Return the [x, y] coordinate for the center point of the cell that contains the specified text.  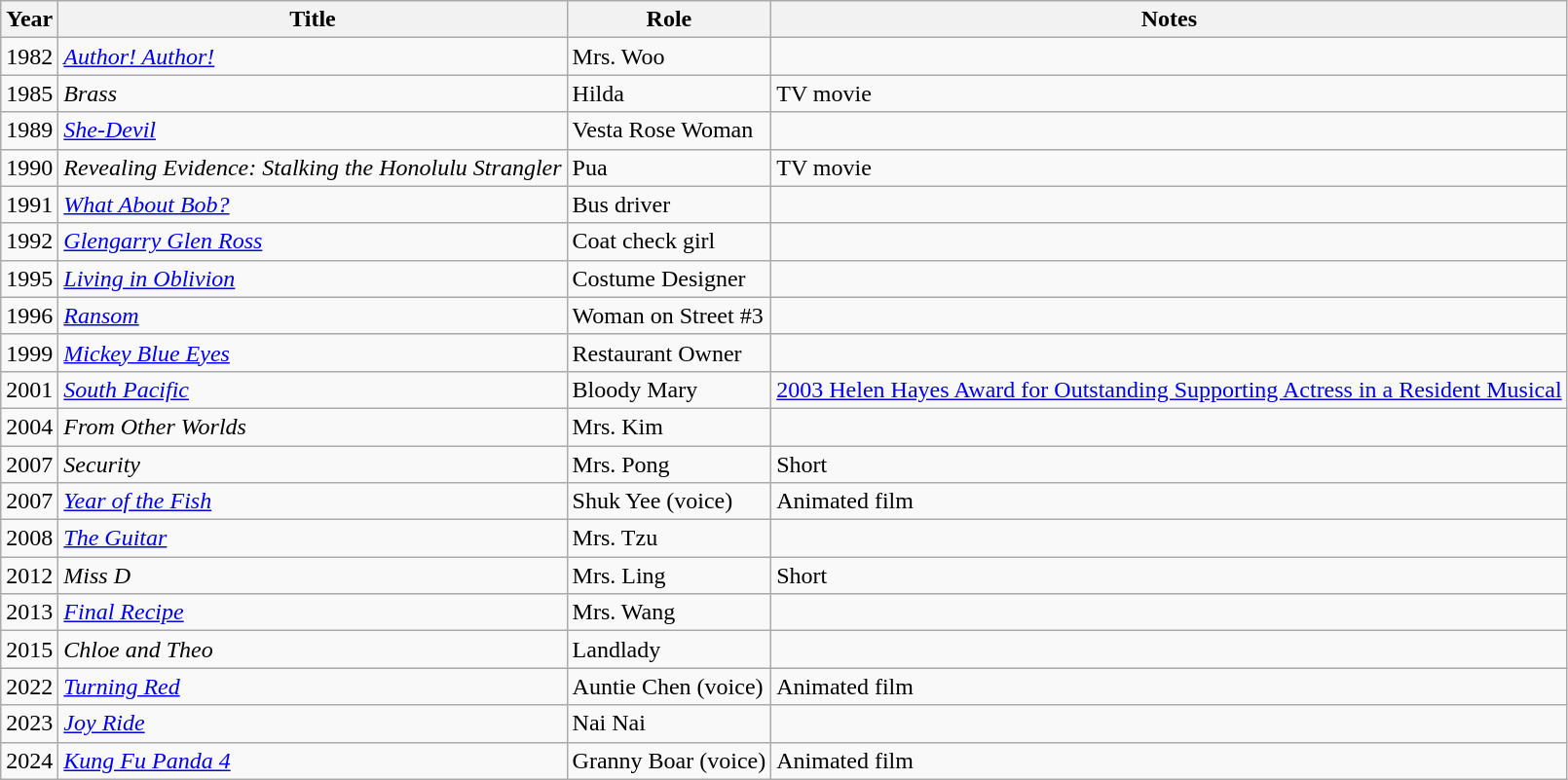
Mrs. Kim [669, 427]
Costume Designer [669, 279]
Bloody Mary [669, 390]
Title [313, 19]
2004 [29, 427]
Role [669, 19]
1989 [29, 130]
South Pacific [313, 390]
Glengarry Glen Ross [313, 241]
1999 [29, 353]
Chloe and Theo [313, 650]
Bus driver [669, 204]
Hilda [669, 93]
Year [29, 19]
2015 [29, 650]
2023 [29, 724]
Vesta Rose Woman [669, 130]
Woman on Street #3 [669, 316]
Mrs. Pong [669, 464]
Revealing Evidence: Stalking the Honolulu Strangler [313, 167]
Ransom [313, 316]
She-Devil [313, 130]
2008 [29, 539]
1992 [29, 241]
2022 [29, 687]
Auntie Chen (voice) [669, 687]
Miss D [313, 576]
Turning Red [313, 687]
Granny Boar (voice) [669, 761]
Landlady [669, 650]
Living in Oblivion [313, 279]
Mickey Blue Eyes [313, 353]
2024 [29, 761]
Restaurant Owner [669, 353]
Notes [1169, 19]
Mrs. Tzu [669, 539]
What About Bob? [313, 204]
Joy Ride [313, 724]
1991 [29, 204]
Final Recipe [313, 613]
Coat check girl [669, 241]
Pua [669, 167]
Kung Fu Panda 4 [313, 761]
1982 [29, 56]
1995 [29, 279]
2012 [29, 576]
Mrs. Ling [669, 576]
1990 [29, 167]
Year of the Fish [313, 501]
Mrs. Woo [669, 56]
Author! Author! [313, 56]
2013 [29, 613]
1996 [29, 316]
From Other Worlds [313, 427]
The Guitar [313, 539]
Security [313, 464]
Nai Nai [669, 724]
Brass [313, 93]
Shuk Yee (voice) [669, 501]
2001 [29, 390]
1985 [29, 93]
Mrs. Wang [669, 613]
2003 Helen Hayes Award for Outstanding Supporting Actress in a Resident Musical [1169, 390]
